Search for the cell housing the specified text and yield its [x, y] center coordinate. 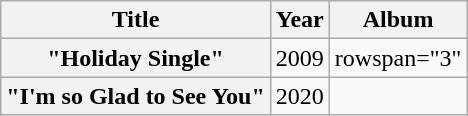
Year [300, 20]
"Holiday Single" [136, 58]
"I'm so Glad to See You" [136, 96]
rowspan="3" [398, 58]
Album [398, 20]
2020 [300, 96]
2009 [300, 58]
Title [136, 20]
